Provide the (x, y) coordinate of the cell's center where the given text is located.  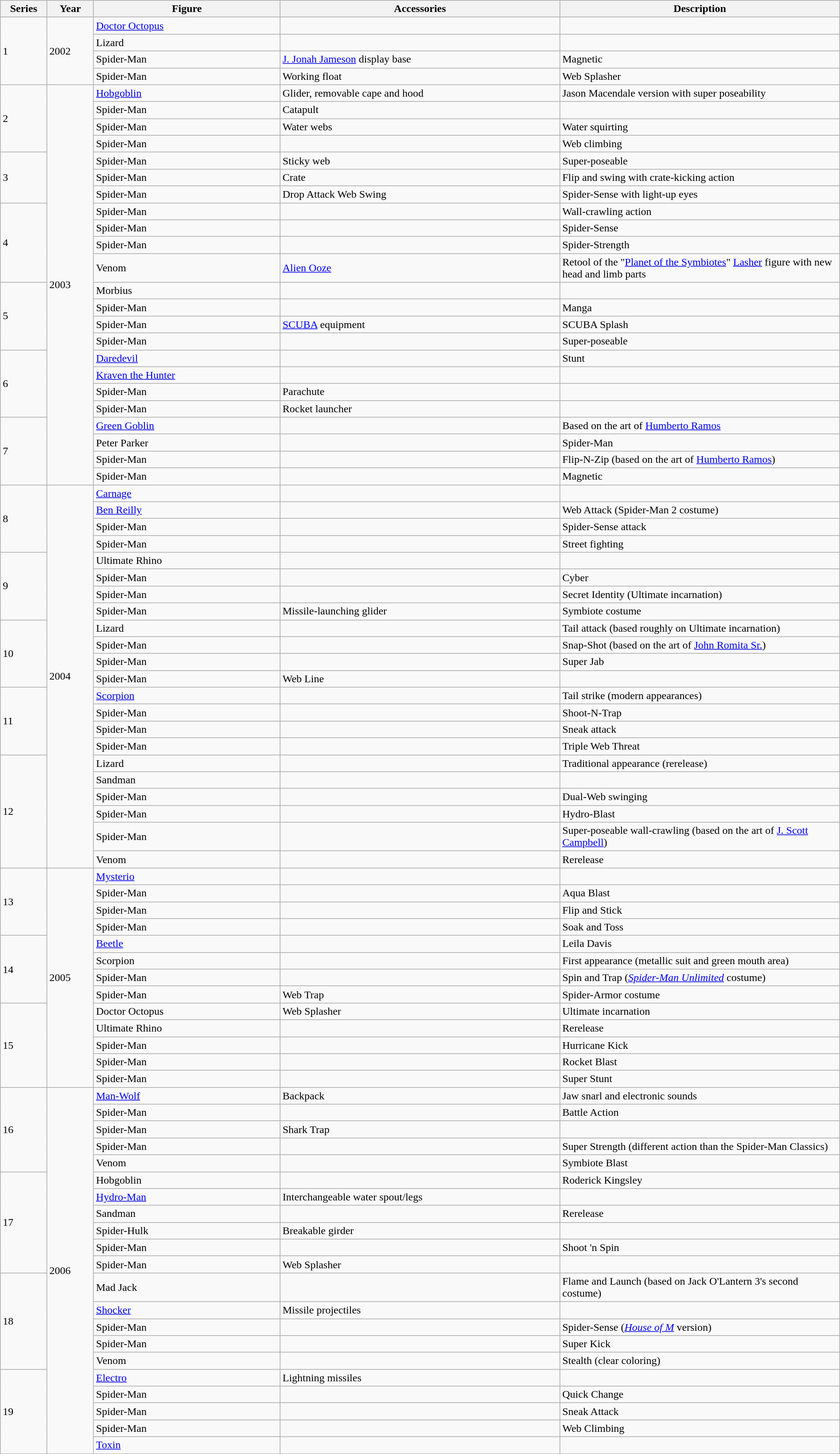
Shocker (187, 1310)
Super Strength (different action than the Spider-Man Classics) (700, 1146)
Parachute (420, 392)
Missile projectiles (420, 1310)
Figure (187, 9)
Super-poseable wall-crawling (based on the art of J. Scott Campbell) (700, 837)
Man-Wolf (187, 1096)
Jason Macendale version with super poseability (700, 93)
Retool of the "Planet of the Symbiotes" Lasher figure with new head and limb parts (700, 268)
Stealth (clear coloring) (700, 1361)
Tail attack (based roughly on Ultimate incarnation) (700, 628)
Spider-Sense attack (700, 527)
Web climbing (700, 144)
Spider-Sense (House of M version) (700, 1327)
Sneak attack (700, 729)
Sneak Attack (700, 1411)
Hydro-Blast (700, 814)
Drop Attack Web Swing (420, 194)
Spider-Hulk (187, 1231)
Accessories (420, 9)
Symbiote Blast (700, 1163)
Web Line (420, 679)
Hurricane Kick (700, 1045)
Web Attack (Spider-Man 2 costume) (700, 510)
Hydro-Man (187, 1197)
Peter Parker (187, 442)
12 (24, 811)
Morbius (187, 291)
13 (24, 902)
Rocket Blast (700, 1062)
Aqua Blast (700, 893)
Mad Jack (187, 1287)
19 (24, 1411)
Year (70, 9)
9 (24, 586)
Flip-N-Zip (based on the art of Humberto Ramos) (700, 459)
2004 (70, 676)
SCUBA equipment (420, 324)
Green Goblin (187, 426)
SCUBA Splash (700, 324)
6 (24, 383)
2 (24, 118)
11 (24, 721)
Kraven the Hunter (187, 375)
Description (700, 9)
5 (24, 316)
Stunt (700, 358)
Catapult (420, 110)
Alien Ooze (420, 268)
Sticky web (420, 160)
7 (24, 451)
Based on the art of Humberto Ramos (700, 426)
Manga (700, 308)
Triple Web Threat (700, 746)
First appearance (metallic suit and green mouth area) (700, 961)
Spider-Armor costume (700, 994)
4 (24, 243)
2006 (70, 1270)
Secret Identity (Ultimate incarnation) (700, 594)
Web Climbing (700, 1428)
2005 (70, 978)
8 (24, 519)
Flip and swing with crate-kicking action (700, 177)
Flip and Stick (700, 910)
Wall-crawling action (700, 211)
Super Jab (700, 662)
Breakable girder (420, 1231)
Quick Change (700, 1395)
Beetle (187, 944)
Lightning missiles (420, 1378)
Leila Davis (700, 944)
Water webs (420, 127)
16 (24, 1130)
17 (24, 1222)
Glider, removable cape and hood (420, 93)
Interchangeable water spout/legs (420, 1197)
Shoot 'n Spin (700, 1247)
Spider-Sense (700, 228)
Super Stunt (700, 1079)
14 (24, 969)
Traditional appearance (rerelease) (700, 763)
J. Jonah Jameson display base (420, 59)
Shark Trap (420, 1130)
Crate (420, 177)
Toxin (187, 1445)
Ben Reilly (187, 510)
Jaw snarl and electronic sounds (700, 1096)
Spider-Strength (700, 245)
Battle Action (700, 1113)
Mysterio (187, 876)
10 (24, 653)
Carnage (187, 493)
3 (24, 177)
Roderick Kingsley (700, 1180)
Rocket launcher (420, 409)
Daredevil (187, 358)
Tail strike (modern appearances) (700, 696)
Shoot-N-Trap (700, 712)
Electro (187, 1378)
Backpack (420, 1096)
1 (24, 51)
Spider-Sense with light-up eyes (700, 194)
Missile-launching glider (420, 611)
Snap-Shot (based on the art of John Romita Sr.) (700, 645)
Series (24, 9)
Street fighting (700, 544)
Working float (420, 76)
15 (24, 1045)
Ultimate incarnation (700, 1011)
Symbiote costume (700, 611)
Spin and Trap (Spider-Man Unlimited costume) (700, 977)
Super Kick (700, 1344)
Soak and Toss (700, 927)
Cyber (700, 578)
2002 (70, 51)
2003 (70, 285)
18 (24, 1321)
Flame and Launch (based on Jack O'Lantern 3's second costume) (700, 1287)
Dual-Web swinging (700, 797)
Web Trap (420, 994)
Water squirting (700, 127)
